Scan for the cell matching the given text and deliver its [X, Y] coordinate at center. 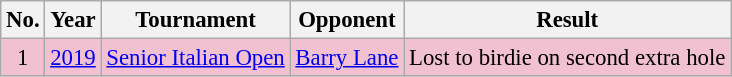
Year [73, 20]
No. [23, 20]
2019 [73, 58]
Opponent [347, 20]
Lost to birdie on second extra hole [568, 58]
1 [23, 58]
Senior Italian Open [196, 58]
Tournament [196, 20]
Barry Lane [347, 58]
Result [568, 20]
